For the text-containing cell, return its midpoint in [X, Y] coordinate format. 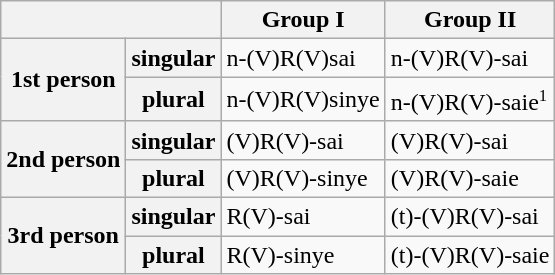
2nd person [64, 159]
n-(V)R(V)sinye [303, 100]
Group I [303, 20]
(t)-(V)R(V)-sai [470, 217]
3rd person [64, 236]
n-(V)R(V)sai [303, 58]
n-(V)R(V)-saie1 [470, 100]
1st person [64, 80]
(V)R(V)-sinye [303, 178]
n-(V)R(V)-sai [470, 58]
(t)-(V)R(V)-saie [470, 255]
Group II [470, 20]
(V)R(V)-saie [470, 178]
R(V)-sai [303, 217]
R(V)-sinye [303, 255]
